Capture the cell that displays the provided text and extract its (x, y) central coordinate. 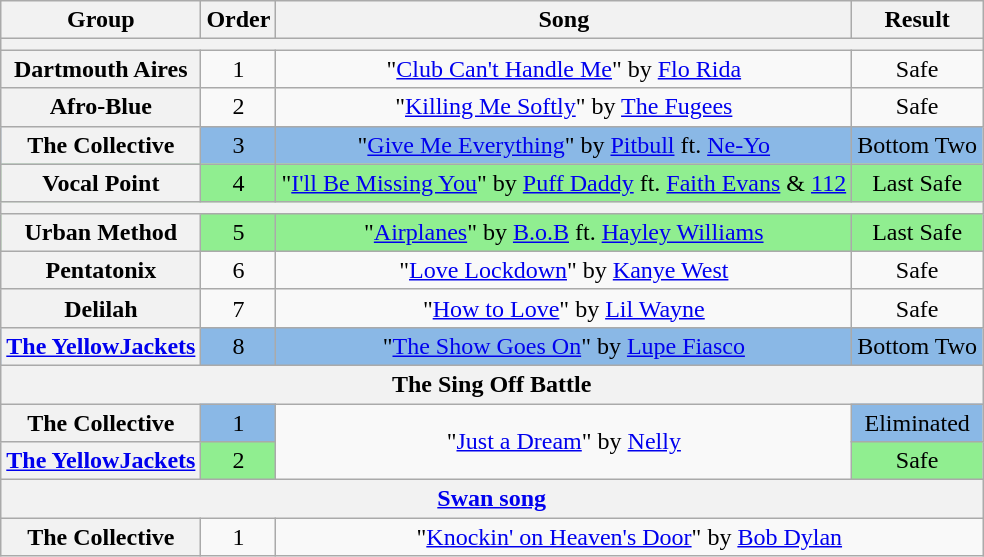
"Give Me Everything" by Pitbull ft. Ne-Yo (564, 145)
Vocal Point (101, 183)
Pentatonix (101, 270)
"Killing Me Softly" by The Fugees (564, 107)
7 (238, 308)
5 (238, 232)
Urban Method (101, 232)
Eliminated (918, 423)
"How to Love" by Lil Wayne (564, 308)
Delilah (101, 308)
The Sing Off Battle (492, 384)
"I'll Be Missing You" by Puff Daddy ft. Faith Evans & 112 (564, 183)
Dartmouth Aires (101, 69)
"Airplanes" by B.o.B ft. Hayley Williams (564, 232)
"Love Lockdown" by Kanye West (564, 270)
"Club Can't Handle Me" by Flo Rida (564, 69)
"The Show Goes On" by Lupe Fiasco (564, 346)
6 (238, 270)
Afro-Blue (101, 107)
"Knockin' on Heaven's Door" by Bob Dylan (630, 537)
4 (238, 183)
Song (564, 20)
"Just a Dream" by Nelly (564, 442)
Result (918, 20)
3 (238, 145)
Group (101, 20)
Swan song (492, 499)
8 (238, 346)
Order (238, 20)
